Extract the [X, Y] coordinate from the center of the cell holding the provided text.  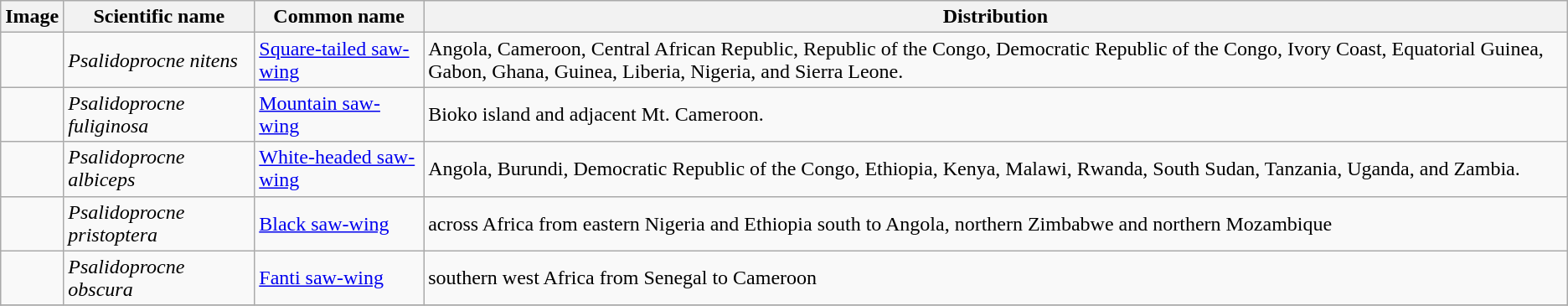
Psalidoprocne albiceps [159, 169]
Psalidoprocne obscura [159, 278]
Psalidoprocne pristoptera [159, 223]
Mountain saw-wing [339, 114]
southern west Africa from Senegal to Cameroon [996, 278]
Bioko island and adjacent Mt. Cameroon. [996, 114]
Black saw-wing [339, 223]
Angola, Burundi, Democratic Republic of the Congo, Ethiopia, Kenya, Malawi, Rwanda, South Sudan, Tanzania, Uganda, and Zambia. [996, 169]
White-headed saw-wing [339, 169]
Square-tailed saw-wing [339, 60]
Fanti saw-wing [339, 278]
Scientific name [159, 17]
Psalidoprocne fuliginosa [159, 114]
Psalidoprocne nitens [159, 60]
Image [32, 17]
Common name [339, 17]
across Africa from eastern Nigeria and Ethiopia south to Angola, northern Zimbabwe and northern Mozambique [996, 223]
Distribution [996, 17]
